Identify which cell holds the provided text, then report its [x, y] central coordinate. 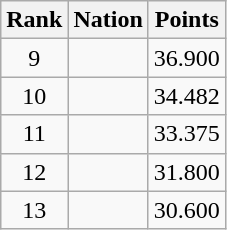
34.482 [186, 96]
Points [186, 20]
13 [34, 210]
30.600 [186, 210]
11 [34, 134]
31.800 [186, 172]
Rank [34, 20]
Nation [108, 20]
10 [34, 96]
36.900 [186, 58]
9 [34, 58]
33.375 [186, 134]
12 [34, 172]
